Pinpoint the cell where the given text exists, returning its (x, y) midpoint coordinate. 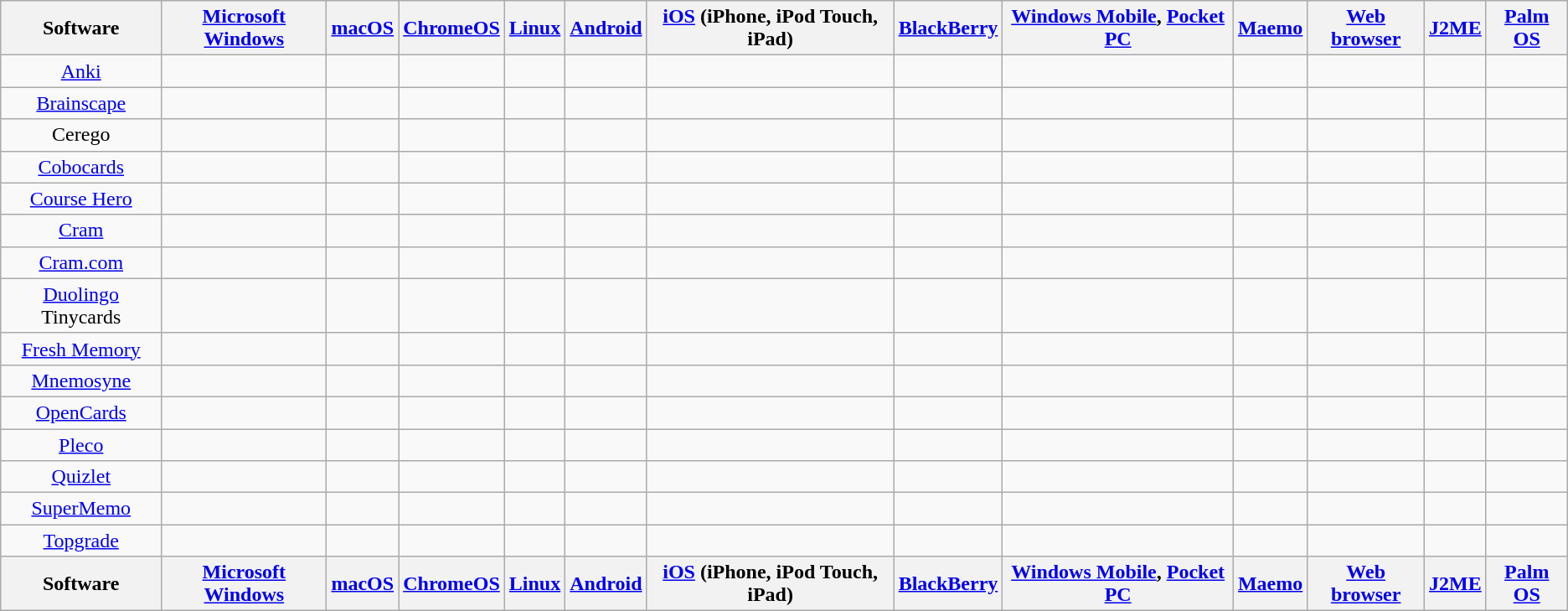
Topgrade (81, 541)
Pleco (81, 445)
Cobocards (81, 167)
Mnemosyne (81, 381)
Fresh Memory (81, 349)
Cerego (81, 135)
Duolingo Tinycards (81, 305)
Quizlet (81, 477)
SuperMemo (81, 509)
Cram (81, 230)
Anki (81, 71)
Brainscape (81, 103)
OpenCards (81, 412)
Course Hero (81, 199)
Cram.com (81, 262)
